Capture the cell that displays the provided text and extract its (x, y) central coordinate. 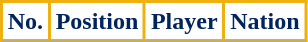
Position (96, 22)
Nation (265, 22)
Player (184, 22)
No. (26, 22)
